Determine the [x, y] coordinate at the center of the cell enclosing the given text.  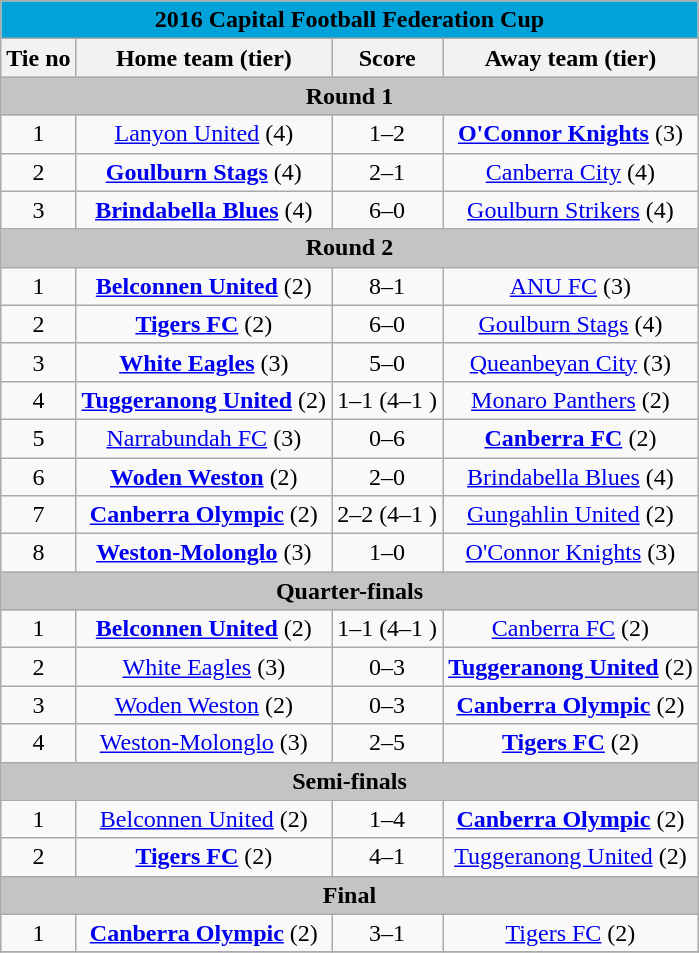
2016 Capital Football Federation Cup [350, 20]
Round 1 [350, 96]
2–2 (4–1 ) [388, 515]
3–1 [388, 933]
Narrabundah FC (3) [204, 438]
6 [38, 477]
Home team (tier) [204, 58]
1–2 [388, 134]
Queanbeyan City (3) [571, 362]
8–1 [388, 286]
0–6 [388, 438]
Round 2 [350, 248]
Lanyon United (4) [204, 134]
Quarter-finals [350, 591]
5–0 [388, 362]
Score [388, 58]
1–4 [388, 819]
Canberra City (4) [571, 172]
Away team (tier) [571, 58]
Tie no [38, 58]
ANU FC (3) [571, 286]
2–0 [388, 477]
4–1 [388, 857]
8 [38, 553]
2–1 [388, 172]
Gungahlin United (2) [571, 515]
2–5 [388, 743]
7 [38, 515]
Monaro Panthers (2) [571, 400]
1–0 [388, 553]
5 [38, 438]
Goulburn Strikers (4) [571, 210]
Semi-finals [350, 781]
Final [350, 895]
